Search for the cell housing the specified text and yield its [x, y] center coordinate. 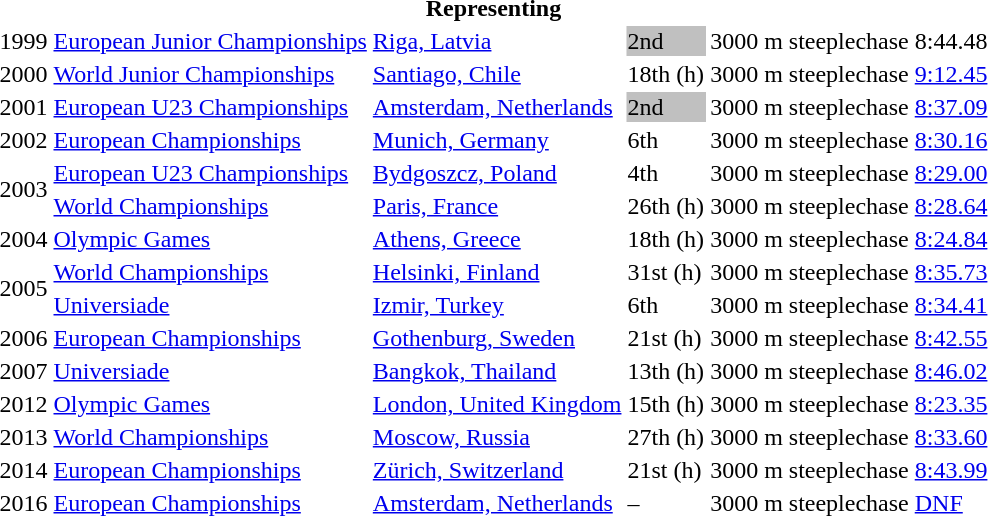
Moscow, Russia [497, 437]
Riga, Latvia [497, 41]
Zürich, Switzerland [497, 470]
European Junior Championships [210, 41]
26th (h) [666, 206]
31st (h) [666, 272]
Bydgoszcz, Poland [497, 173]
Bangkok, Thailand [497, 371]
Munich, Germany [497, 140]
4th [666, 173]
27th (h) [666, 437]
Gothenburg, Sweden [497, 338]
Helsinki, Finland [497, 272]
Amsterdam, Netherlands [497, 107]
Izmir, Turkey [497, 305]
Paris, France [497, 206]
Santiago, Chile [497, 74]
London, United Kingdom [497, 404]
13th (h) [666, 371]
15th (h) [666, 404]
World Junior Championships [210, 74]
Athens, Greece [497, 239]
